From the cell containing the given text, extract its center point as (X, Y) coordinate. 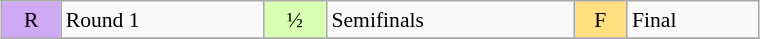
R (32, 20)
Final (693, 20)
Round 1 (162, 20)
F (600, 20)
½ (294, 20)
Semifinals (450, 20)
